Output the [X, Y] coordinate of the center of the cell containing the given text.  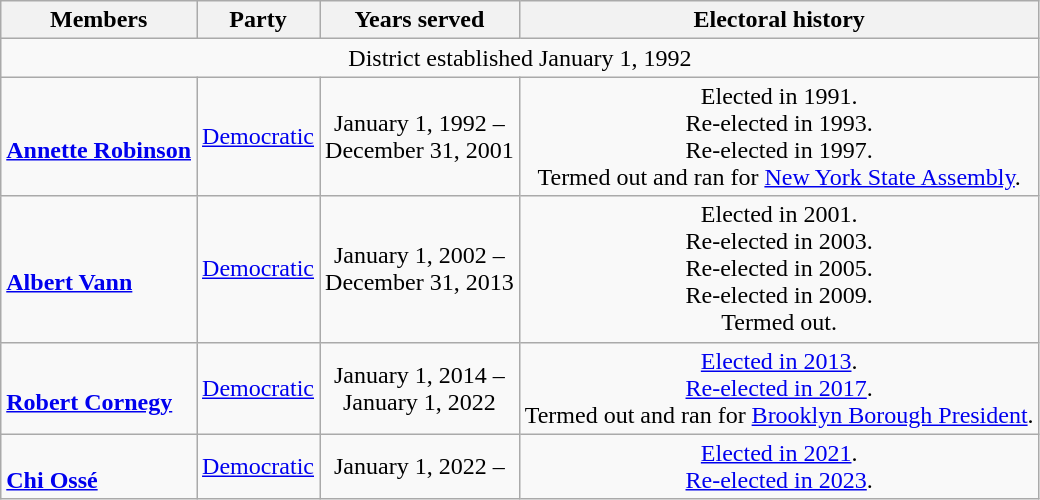
Robert Cornegy [99, 388]
January 1, 1992 – December 31, 2001 [420, 136]
District established January 1, 1992 [520, 58]
Elected in 2013. Re-elected in 2017. Termed out and ran for Brooklyn Borough President. [779, 388]
January 1, 2002 – December 31, 2013 [420, 269]
Years served [420, 20]
Albert Vann [99, 269]
Elected in 2001. Re-elected in 2003. Re-elected in 2005. Re-elected in 2009. Termed out. [779, 269]
Party [258, 20]
Elected in 1991. Re-elected in 1993. Re-elected in 1997. Termed out and ran for New York State Assembly. [779, 136]
Chi Ossé [99, 466]
Elected in 2021. Re-elected in 2023. [779, 466]
Annette Robinson [99, 136]
Members [99, 20]
January 1, 2022 – [420, 466]
Electoral history [779, 20]
January 1, 2014 – January 1, 2022 [420, 388]
